Capture the cell that displays the provided text and extract its (x, y) central coordinate. 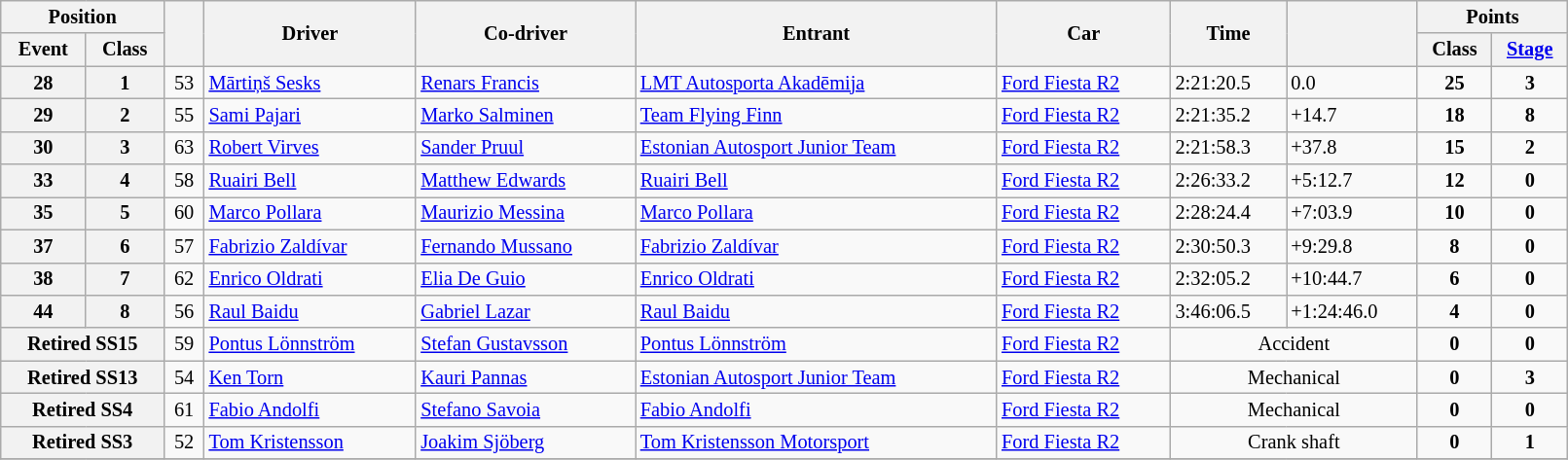
15 (1454, 148)
Ken Torn (310, 377)
2:32:05.2 (1228, 279)
Crank shaft (1295, 442)
Mārtiņš Sesks (310, 83)
Co-driver (526, 33)
+9:29.8 (1353, 246)
7 (125, 279)
Stefano Savoia (526, 409)
2:30:50.3 (1228, 246)
Sami Pajari (310, 115)
2:21:20.5 (1228, 83)
58 (185, 181)
Stage (1530, 50)
61 (185, 409)
Tom Kristensson Motorsport (816, 442)
28 (43, 83)
52 (185, 442)
Kauri Pannas (526, 377)
Elia De Guio (526, 279)
Retired SS4 (83, 409)
25 (1454, 83)
+1:24:46.0 (1353, 311)
Retired SS15 (83, 344)
+7:03.9 (1353, 213)
Matthew Edwards (526, 181)
53 (185, 83)
35 (43, 213)
44 (43, 311)
LMT Autosporta Akadēmija (816, 83)
Marko Salminen (526, 115)
2:26:33.2 (1228, 181)
5 (125, 213)
12 (1454, 181)
Position (83, 17)
Tom Kristensson (310, 442)
10 (1454, 213)
Gabriel Lazar (526, 311)
Retired SS13 (83, 377)
63 (185, 148)
Retired SS3 (83, 442)
Joakim Sjöberg (526, 442)
Fernando Mussano (526, 246)
Car (1083, 33)
0.0 (1353, 83)
Robert Virves (310, 148)
Maurizio Messina (526, 213)
37 (43, 246)
Team Flying Finn (816, 115)
38 (43, 279)
Event (43, 50)
Driver (310, 33)
60 (185, 213)
+37.8 (1353, 148)
55 (185, 115)
30 (43, 148)
62 (185, 279)
Accident (1295, 344)
Points (1493, 17)
+14.7 (1353, 115)
33 (43, 181)
2:21:35.2 (1228, 115)
29 (43, 115)
Renars Francis (526, 83)
Time (1228, 33)
57 (185, 246)
3:46:06.5 (1228, 311)
+10:44.7 (1353, 279)
Sander Pruul (526, 148)
+5:12.7 (1353, 181)
54 (185, 377)
59 (185, 344)
2:21:58.3 (1228, 148)
56 (185, 311)
Entrant (816, 33)
Stefan Gustavsson (526, 344)
2:28:24.4 (1228, 213)
18 (1454, 115)
